Search for the cell housing the specified text and yield its (x, y) center coordinate. 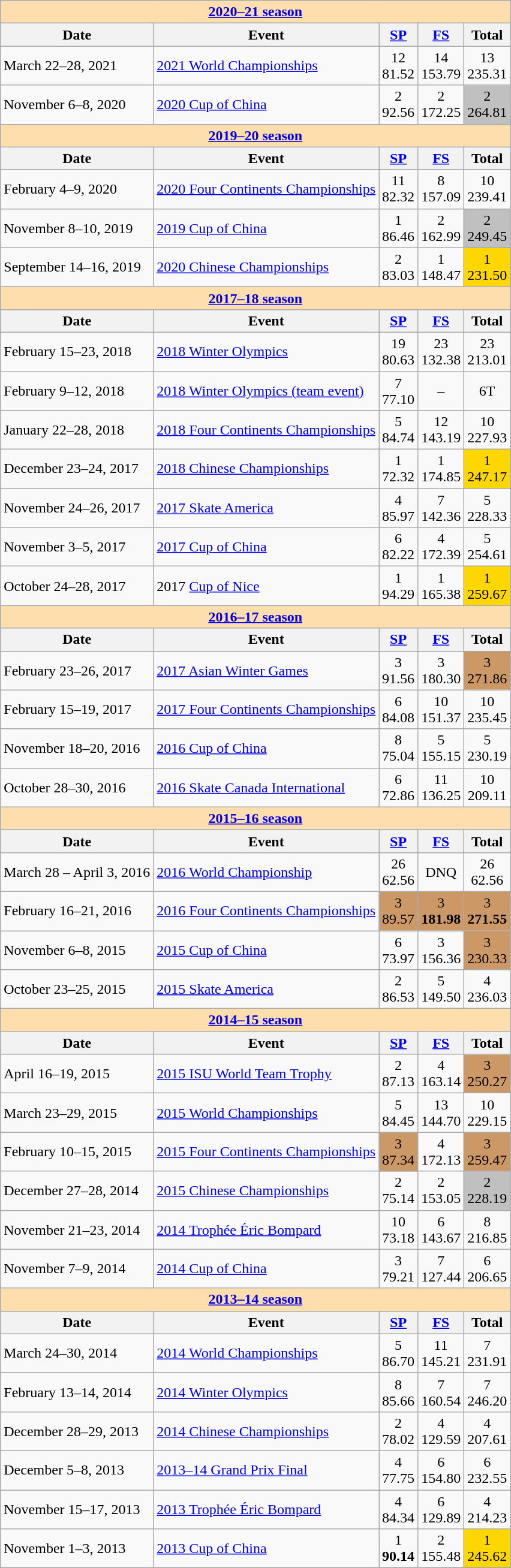
2014 Winter Olympics (266, 1392)
10227.93 (487, 430)
23213.01 (487, 351)
684.08 (398, 710)
584.74 (398, 430)
November 21–23, 2014 (77, 1230)
February 13–14, 2014 (77, 1392)
6T (487, 391)
2016 World Championship (266, 872)
4163.14 (441, 1074)
5228.33 (487, 508)
4207.61 (487, 1431)
673.97 (398, 949)
6129.89 (441, 1509)
April 16–19, 2015 (77, 1074)
8216.85 (487, 1230)
October 28–30, 2016 (77, 788)
6143.67 (441, 1230)
December 5–8, 2013 (77, 1470)
194.29 (398, 586)
3156.36 (441, 949)
777.10 (398, 391)
7142.36 (441, 508)
10151.37 (441, 710)
2017–18 season (256, 298)
14 153.79 (441, 66)
275.14 (398, 1190)
5254.61 (487, 547)
2016 Cup of China (266, 748)
3271.86 (487, 670)
286.53 (398, 989)
November 18–20, 2016 (77, 748)
February 15–23, 2018 (77, 351)
2 83.03 (398, 267)
2016 Four Continents Championships (266, 911)
November 8–10, 2019 (77, 228)
– (441, 391)
February 23–26, 2017 (77, 670)
March 23–29, 2015 (77, 1112)
2015 Cup of China (266, 949)
10235.45 (487, 710)
4214.23 (487, 1509)
October 24–28, 2017 (77, 586)
389.57 (398, 911)
2015 Chinese Championships (266, 1190)
December 27–28, 2014 (77, 1190)
4129.59 (441, 1431)
2013–14 Grand Prix Final (266, 1470)
5155.15 (441, 748)
172.32 (398, 469)
2 162.99 (441, 228)
12 81.52 (398, 66)
682.22 (398, 547)
December 28–29, 2013 (77, 1431)
5149.50 (441, 989)
1073.18 (398, 1230)
2013 Cup of China (266, 1549)
23132.38 (441, 351)
13 235.31 (487, 66)
1980.63 (398, 351)
2015 Four Continents Championships (266, 1152)
February 9–12, 2018 (77, 391)
1174.85 (441, 469)
2014 Cup of China (266, 1268)
2015–16 season (256, 818)
2016–17 season (256, 617)
885.66 (398, 1392)
484.34 (398, 1509)
190.14 (398, 1549)
2017 Asian Winter Games (266, 670)
2021 World Championships (266, 66)
1 86.46 (398, 228)
2153.05 (441, 1190)
2018 Chinese Championships (266, 469)
2020 Chinese Championships (266, 267)
11136.25 (441, 788)
7127.44 (441, 1268)
2015 Skate America (266, 989)
2017 Skate America (266, 508)
2019 Cup of China (266, 228)
November 6–8, 2015 (77, 949)
7160.54 (441, 1392)
586.70 (398, 1353)
2017 Four Continents Championships (266, 710)
1165.38 (441, 586)
4172.39 (441, 547)
2018 Winter Olympics (266, 351)
November 15–17, 2013 (77, 1509)
2015 ISU World Team Trophy (266, 1074)
2020–21 season (256, 12)
2 92.56 (398, 104)
1182.32 (398, 189)
672.86 (398, 788)
584.45 (398, 1112)
2 249.45 (487, 228)
1 231.50 (487, 267)
2019–20 season (256, 135)
November 1–3, 2013 (77, 1549)
8157.09 (441, 189)
November 3–5, 2017 (77, 547)
1247.17 (487, 469)
485.97 (398, 508)
February 16–21, 2016 (77, 911)
278.02 (398, 1431)
2014–15 season (256, 1020)
March 22–28, 2021 (77, 66)
379.21 (398, 1268)
13144.70 (441, 1112)
3250.27 (487, 1074)
1245.62 (487, 1549)
12143.19 (441, 430)
2 264.81 (487, 104)
10209.11 (487, 788)
March 24–30, 2014 (77, 1353)
November 7–9, 2014 (77, 1268)
2020 Cup of China (266, 104)
January 22–28, 2018 (77, 430)
2013 Trophée Éric Bompard (266, 1509)
387.34 (398, 1152)
2020 Four Continents Championships (266, 189)
2014 Trophée Éric Bompard (266, 1230)
2 172.25 (441, 104)
3181.98 (441, 911)
2228.19 (487, 1190)
2018 Four Continents Championships (266, 430)
February 15–19, 2017 (77, 710)
February 4–9, 2020 (77, 189)
3259.47 (487, 1152)
3271.55 (487, 911)
477.75 (398, 1470)
5230.19 (487, 748)
875.04 (398, 748)
2013–14 season (256, 1299)
2018 Winter Olympics (team event) (266, 391)
7246.20 (487, 1392)
2017 Cup of Nice (266, 586)
2015 World Championships (266, 1112)
2014 World Championships (266, 1353)
4236.03 (487, 989)
October 23–25, 2015 (77, 989)
3230.33 (487, 949)
2014 Chinese Championships (266, 1431)
September 14–16, 2019 (77, 267)
1 148.47 (441, 267)
6232.55 (487, 1470)
2155.48 (441, 1549)
2016 Skate Canada International (266, 788)
3180.30 (441, 670)
2017 Cup of China (266, 547)
11145.21 (441, 1353)
6206.65 (487, 1268)
February 10–15, 2015 (77, 1152)
4172.13 (441, 1152)
December 23–24, 2017 (77, 469)
287.13 (398, 1074)
10229.15 (487, 1112)
10239.41 (487, 189)
1259.67 (487, 586)
6154.80 (441, 1470)
November 24–26, 2017 (77, 508)
November 6–8, 2020 (77, 104)
391.56 (398, 670)
7231.91 (487, 1353)
March 28 – April 3, 2016 (77, 872)
DNQ (441, 872)
